Extract the (x, y) coordinate from the center of the cell holding the provided text.  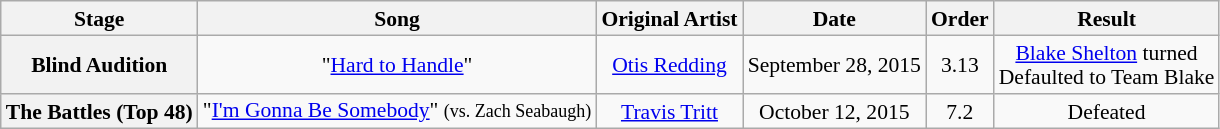
Blind Audition (100, 64)
Date (834, 18)
September 28, 2015 (834, 64)
"I'm Gonna Be Somebody" (vs. Zach Seabaugh) (398, 111)
Song (398, 18)
Blake Shelton turnedDefaulted to Team Blake (1107, 64)
The Battles (Top 48) (100, 111)
Defeated (1107, 111)
"Hard to Handle" (398, 64)
Original Artist (669, 18)
October 12, 2015 (834, 111)
Order (960, 18)
Otis Redding (669, 64)
Travis Tritt (669, 111)
3.13 (960, 64)
Stage (100, 18)
Result (1107, 18)
7.2 (960, 111)
